Provide the [x, y] coordinate of the cell's center where the given text is located.  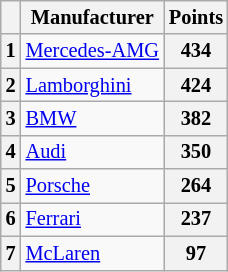
1 [11, 51]
Mercedes-AMG [92, 51]
3 [11, 118]
7 [11, 253]
BMW [92, 118]
2 [11, 85]
237 [196, 219]
434 [196, 51]
Ferrari [92, 219]
5 [11, 186]
Lamborghini [92, 85]
Manufacturer [92, 17]
4 [11, 152]
Audi [92, 152]
Points [196, 17]
97 [196, 253]
Porsche [92, 186]
McLaren [92, 253]
424 [196, 85]
6 [11, 219]
382 [196, 118]
264 [196, 186]
350 [196, 152]
